Determine the (X, Y) coordinate at the center of the cell enclosing the given text.  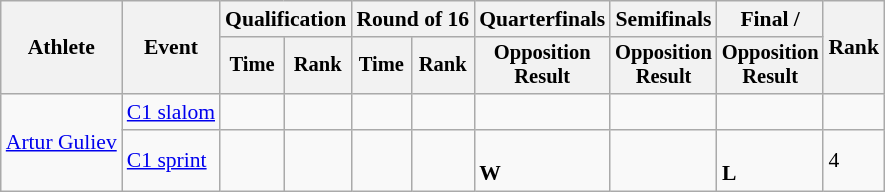
Quarterfinals (542, 19)
C1 slalom (171, 112)
W (542, 160)
4 (854, 160)
Qualification (286, 19)
Round of 16 (412, 19)
C1 sprint (171, 160)
Semifinals (664, 19)
L (770, 160)
Event (171, 48)
Artur Guliev (62, 142)
Final / (770, 19)
Athlete (62, 48)
